Determine the (x, y) coordinate at the center of the cell enclosing the given text.  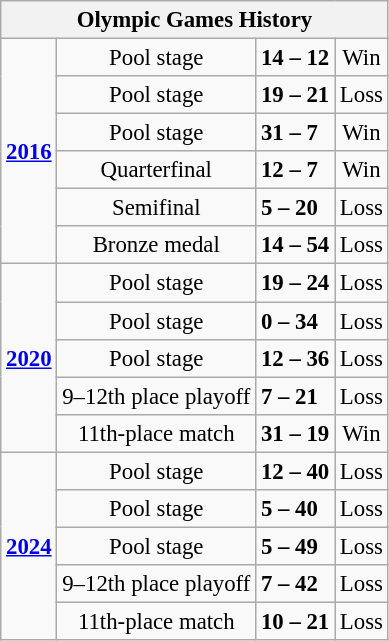
14 – 54 (296, 245)
10 – 21 (296, 621)
2020 (29, 358)
12 – 40 (296, 471)
31 – 19 (296, 433)
19 – 21 (296, 95)
0 – 34 (296, 321)
Olympic Games History (194, 20)
12 – 7 (296, 170)
5 – 20 (296, 208)
14 – 12 (296, 58)
7 – 21 (296, 396)
5 – 40 (296, 509)
31 – 7 (296, 133)
19 – 24 (296, 283)
Quarterfinal (156, 170)
Semifinal (156, 208)
7 – 42 (296, 584)
Bronze medal (156, 245)
2024 (29, 546)
12 – 36 (296, 358)
2016 (29, 152)
5 – 49 (296, 546)
